Identify which cell holds the provided text, then report its [X, Y] central coordinate. 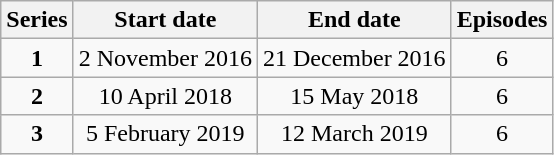
3 [37, 134]
2 November 2016 [165, 58]
2 [37, 96]
Start date [165, 20]
1 [37, 58]
End date [354, 20]
12 March 2019 [354, 134]
Episodes [502, 20]
10 April 2018 [165, 96]
Series [37, 20]
15 May 2018 [354, 96]
5 February 2019 [165, 134]
21 December 2016 [354, 58]
